Determine the [x, y] coordinate at the center of the cell enclosing the given text.  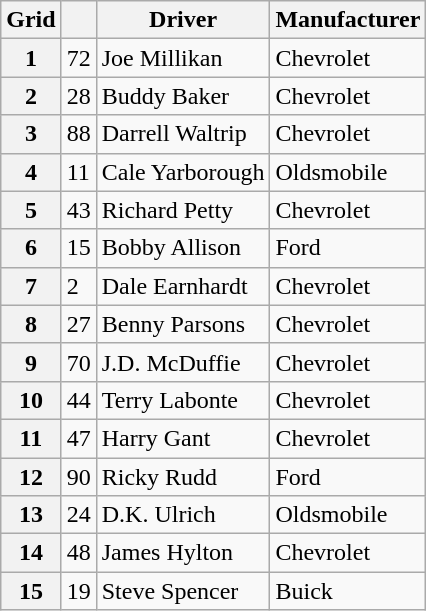
Joe Millikan [183, 58]
70 [78, 362]
88 [78, 134]
90 [78, 477]
Buddy Baker [183, 96]
Harry Gant [183, 438]
D.K. Ulrich [183, 515]
Steve Spencer [183, 591]
Manufacturer [348, 20]
24 [78, 515]
27 [78, 324]
8 [31, 324]
10 [31, 400]
4 [31, 172]
72 [78, 58]
J.D. McDuffie [183, 362]
1 [31, 58]
14 [31, 553]
Darrell Waltrip [183, 134]
Benny Parsons [183, 324]
Cale Yarborough [183, 172]
19 [78, 591]
48 [78, 553]
43 [78, 210]
5 [31, 210]
12 [31, 477]
3 [31, 134]
Buick [348, 591]
James Hylton [183, 553]
Bobby Allison [183, 248]
Ricky Rudd [183, 477]
Richard Petty [183, 210]
28 [78, 96]
6 [31, 248]
Terry Labonte [183, 400]
47 [78, 438]
Driver [183, 20]
44 [78, 400]
Dale Earnhardt [183, 286]
13 [31, 515]
7 [31, 286]
9 [31, 362]
Grid [31, 20]
